Output the (X, Y) coordinate of the center of the cell containing the given text.  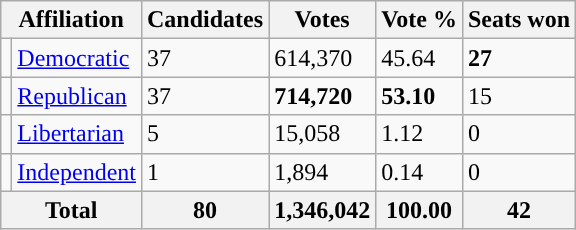
Independent (77, 172)
Democratic (77, 58)
1,346,042 (322, 210)
1 (204, 172)
45.64 (420, 58)
42 (518, 210)
Republican (77, 96)
80 (204, 210)
1,894 (322, 172)
15,058 (322, 134)
1.12 (420, 134)
15 (518, 96)
Candidates (204, 20)
Affiliation (72, 20)
Libertarian (77, 134)
714,720 (322, 96)
5 (204, 134)
Votes (322, 20)
100.00 (420, 210)
Seats won (518, 20)
53.10 (420, 96)
Total (72, 210)
614,370 (322, 58)
27 (518, 58)
0.14 (420, 172)
Vote % (420, 20)
